Search for the cell housing the specified text and yield its [x, y] center coordinate. 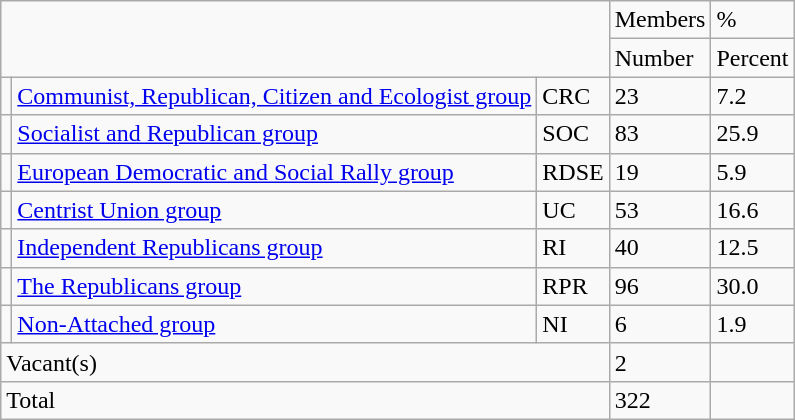
5.9 [752, 172]
Socialist and Republican group [274, 134]
96 [660, 286]
Independent Republicans group [274, 248]
23 [660, 96]
Members [660, 20]
2 [660, 362]
% [752, 20]
322 [660, 400]
Total [305, 400]
12.5 [752, 248]
40 [660, 248]
7.2 [752, 96]
SOC [573, 134]
RI [573, 248]
6 [660, 324]
RDSE [573, 172]
30.0 [752, 286]
NI [573, 324]
1.9 [752, 324]
25.9 [752, 134]
Non-Attached group [274, 324]
European Democratic and Social Rally group [274, 172]
Percent [752, 58]
Communist, Republican, Citizen and Ecologist group [274, 96]
19 [660, 172]
RPR [573, 286]
Vacant(s) [305, 362]
53 [660, 210]
83 [660, 134]
16.6 [752, 210]
The Republicans group [274, 286]
UC [573, 210]
CRC [573, 96]
Number [660, 58]
Centrist Union group [274, 210]
